Identify which cell holds the provided text, then report its (X, Y) central coordinate. 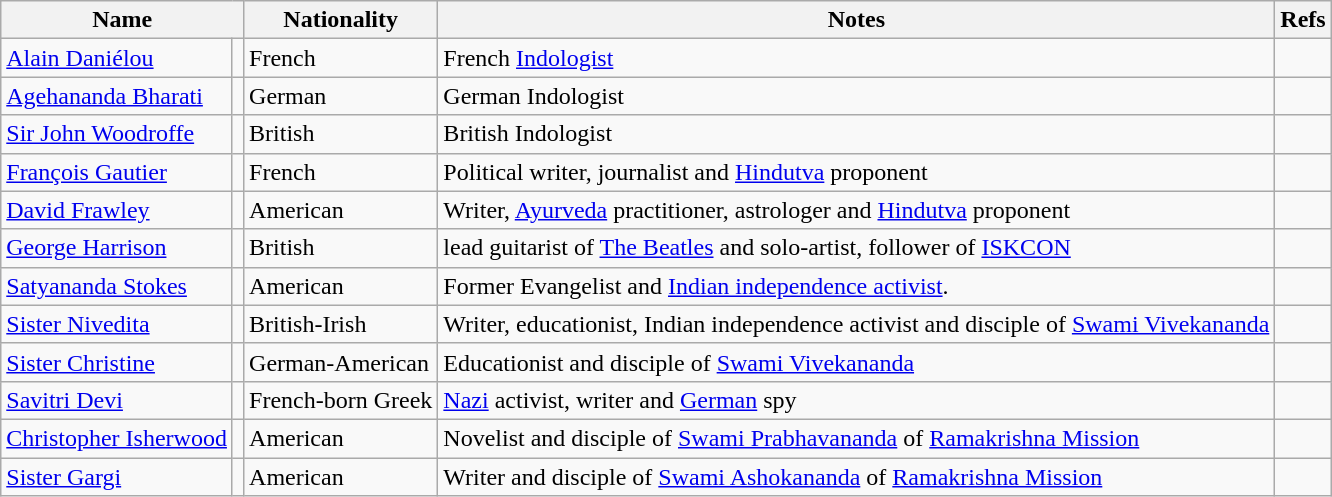
Educationist and disciple of Swami Vivekananda (856, 362)
Refs (1303, 20)
British-Irish (341, 324)
lead guitarist of The Beatles and solo-artist, follower of ISKCON (856, 248)
Christopher Isherwood (117, 438)
Notes (856, 20)
Satyananda Stokes (117, 286)
British Indologist (856, 134)
François Gautier (117, 172)
Writer and disciple of Swami Ashokananda of Ramakrishna Mission (856, 477)
Nazi activist, writer and German spy (856, 400)
Writer, Ayurveda practitioner, astrologer and Hindutva proponent (856, 210)
Sister Christine (117, 362)
Political writer, journalist and Hindutva proponent (856, 172)
German Indologist (856, 96)
Savitri Devi (117, 400)
Agehananda Bharati (117, 96)
David Frawley (117, 210)
George Harrison (117, 248)
Former Evangelist and Indian independence activist. (856, 286)
French-born Greek (341, 400)
Nationality (341, 20)
Alain Daniélou (117, 58)
French Indologist (856, 58)
Sister Gargi (117, 477)
Sister Nivedita (117, 324)
Name (122, 20)
German-American (341, 362)
German (341, 96)
Sir John Woodroffe (117, 134)
Novelist and disciple of Swami Prabhavananda of Ramakrishna Mission (856, 438)
Writer, educationist, Indian independence activist and disciple of Swami Vivekananda (856, 324)
